Find where the given text appears and provide that cell's center as (X, Y) coordinate. 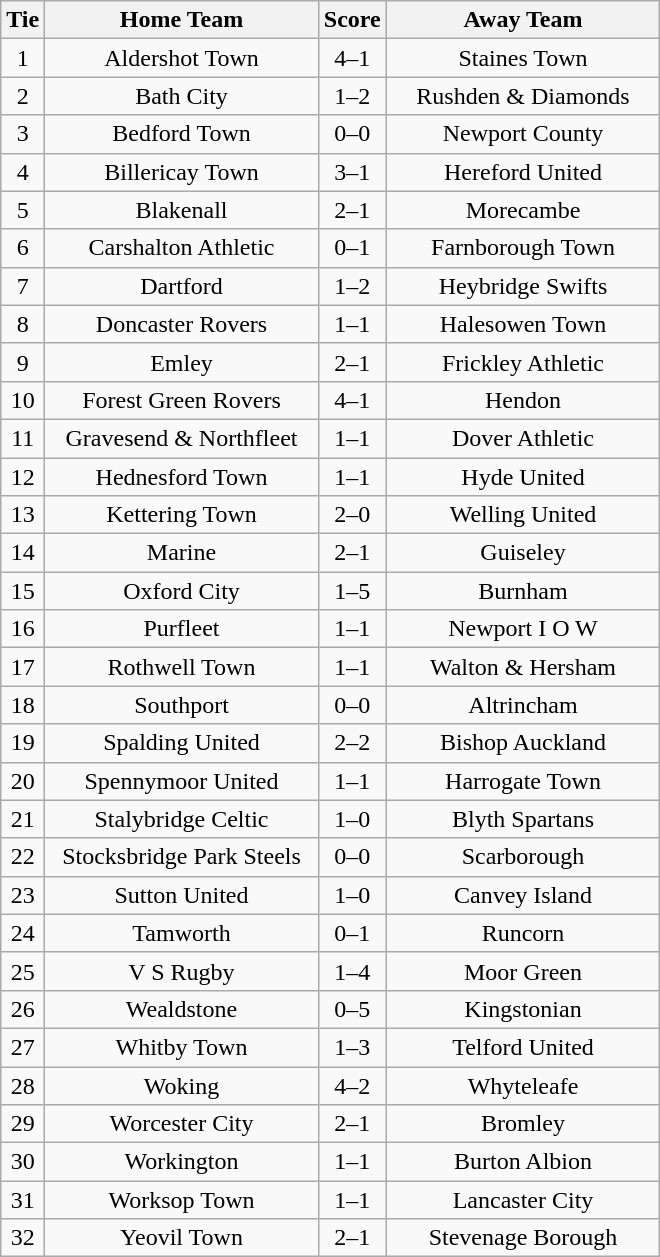
Billericay Town (182, 172)
Farnborough Town (523, 248)
21 (23, 819)
24 (23, 933)
10 (23, 400)
Walton & Hersham (523, 667)
20 (23, 781)
Stalybridge Celtic (182, 819)
22 (23, 857)
1–3 (352, 1047)
18 (23, 705)
Stevenage Borough (523, 1238)
Kettering Town (182, 515)
Rothwell Town (182, 667)
Carshalton Athletic (182, 248)
32 (23, 1238)
2–0 (352, 515)
Scarborough (523, 857)
Bedford Town (182, 134)
Purfleet (182, 629)
Welling United (523, 515)
Bath City (182, 96)
Morecambe (523, 210)
Bromley (523, 1124)
Stocksbridge Park Steels (182, 857)
Woking (182, 1085)
Hendon (523, 400)
4 (23, 172)
Spalding United (182, 743)
Spennymoor United (182, 781)
Halesowen Town (523, 324)
Kingstonian (523, 1009)
1–5 (352, 591)
Canvey Island (523, 895)
Newport County (523, 134)
Score (352, 20)
Worcester City (182, 1124)
12 (23, 477)
Bishop Auckland (523, 743)
Forest Green Rovers (182, 400)
31 (23, 1200)
V S Rugby (182, 971)
Hednesford Town (182, 477)
16 (23, 629)
Blakenall (182, 210)
13 (23, 515)
Dartford (182, 286)
Dover Athletic (523, 438)
0–5 (352, 1009)
5 (23, 210)
23 (23, 895)
Runcorn (523, 933)
3–1 (352, 172)
Guiseley (523, 553)
3 (23, 134)
Away Team (523, 20)
26 (23, 1009)
Rushden & Diamonds (523, 96)
Worksop Town (182, 1200)
Staines Town (523, 58)
Tie (23, 20)
28 (23, 1085)
4–2 (352, 1085)
2 (23, 96)
6 (23, 248)
Yeovil Town (182, 1238)
Telford United (523, 1047)
Doncaster Rovers (182, 324)
30 (23, 1162)
Altrincham (523, 705)
Gravesend & Northfleet (182, 438)
14 (23, 553)
27 (23, 1047)
7 (23, 286)
Heybridge Swifts (523, 286)
Blyth Spartans (523, 819)
Moor Green (523, 971)
Oxford City (182, 591)
Marine (182, 553)
11 (23, 438)
1–4 (352, 971)
17 (23, 667)
Home Team (182, 20)
1 (23, 58)
Lancaster City (523, 1200)
9 (23, 362)
Aldershot Town (182, 58)
Frickley Athletic (523, 362)
Hereford United (523, 172)
2–2 (352, 743)
Burnham (523, 591)
29 (23, 1124)
Burton Albion (523, 1162)
Tamworth (182, 933)
8 (23, 324)
Workington (182, 1162)
Wealdstone (182, 1009)
Newport I O W (523, 629)
Whitby Town (182, 1047)
Sutton United (182, 895)
25 (23, 971)
Emley (182, 362)
Harrogate Town (523, 781)
15 (23, 591)
Hyde United (523, 477)
19 (23, 743)
Southport (182, 705)
Whyteleafe (523, 1085)
